From the cell containing the given text, extract its center point as (X, Y) coordinate. 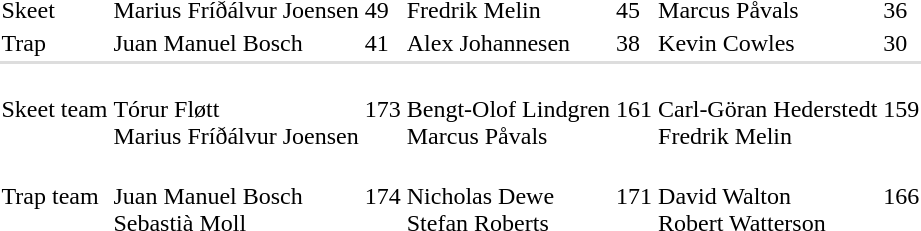
Carl-Göran Hederstedt Fredrik Melin (768, 109)
Tórur FløttMarius Fríðálvur Joensen (236, 109)
159 (902, 109)
Juan Manuel Bosch (236, 43)
Kevin Cowles (768, 43)
41 (382, 43)
Alex Johannesen (508, 43)
38 (634, 43)
30 (902, 43)
Skeet team (54, 109)
Bengt-Olof LindgrenMarcus Påvals (508, 109)
161 (634, 109)
173 (382, 109)
Trap (54, 43)
